From the cell containing the given text, extract its center point as (x, y) coordinate. 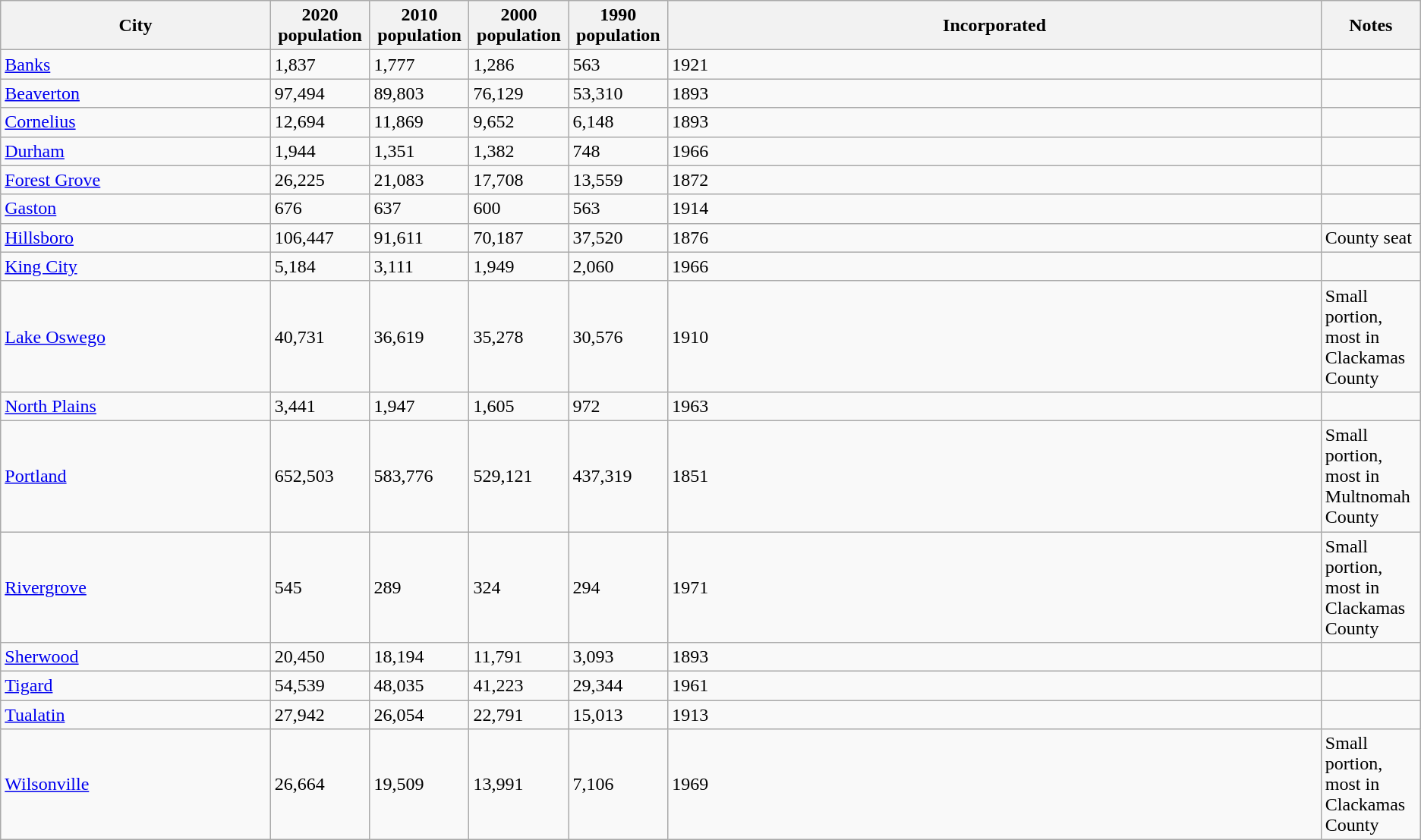
1,605 (519, 406)
1,382 (519, 151)
1921 (994, 64)
1910 (994, 336)
King City (135, 266)
529,121 (519, 476)
91,611 (419, 238)
13,991 (519, 785)
City (135, 26)
1,949 (519, 266)
Tualatin (135, 715)
Rivergrove (135, 587)
1872 (994, 180)
76,129 (519, 93)
18,194 (419, 657)
1913 (994, 715)
27,942 (320, 715)
North Plains (135, 406)
1,944 (320, 151)
County seat (1371, 238)
Gaston (135, 209)
1961 (994, 686)
2010 population (419, 26)
26,054 (419, 715)
545 (320, 587)
Notes (1371, 26)
12,694 (320, 122)
652,503 (320, 476)
637 (419, 209)
1876 (994, 238)
748 (618, 151)
15,013 (618, 715)
1969 (994, 785)
1,837 (320, 64)
30,576 (618, 336)
676 (320, 209)
106,447 (320, 238)
600 (519, 209)
22,791 (519, 715)
40,731 (320, 336)
20,450 (320, 657)
324 (519, 587)
Portland (135, 476)
2020 population (320, 26)
11,791 (519, 657)
97,494 (320, 93)
3,441 (320, 406)
54,539 (320, 686)
41,223 (519, 686)
972 (618, 406)
3,111 (419, 266)
1990 population (618, 26)
2,060 (618, 266)
Tigard (135, 686)
Wilsonville (135, 785)
35,278 (519, 336)
7,106 (618, 785)
1851 (994, 476)
Sherwood (135, 657)
9,652 (519, 122)
26,225 (320, 180)
Banks (135, 64)
1,286 (519, 64)
2000 population (519, 26)
29,344 (618, 686)
6,148 (618, 122)
1,777 (419, 64)
21,083 (419, 180)
13,559 (618, 180)
1963 (994, 406)
1,947 (419, 406)
11,869 (419, 122)
Cornelius (135, 122)
437,319 (618, 476)
Small portion, most in Multnomah County (1371, 476)
17,708 (519, 180)
1971 (994, 587)
1914 (994, 209)
37,520 (618, 238)
Forest Grove (135, 180)
Beaverton (135, 93)
Hillsboro (135, 238)
294 (618, 587)
5,184 (320, 266)
Lake Oswego (135, 336)
19,509 (419, 785)
Durham (135, 151)
Incorporated (994, 26)
48,035 (419, 686)
53,310 (618, 93)
36,619 (419, 336)
1,351 (419, 151)
289 (419, 587)
583,776 (419, 476)
26,664 (320, 785)
70,187 (519, 238)
89,803 (419, 93)
3,093 (618, 657)
